Pinpoint the cell where the given text exists, returning its [x, y] midpoint coordinate. 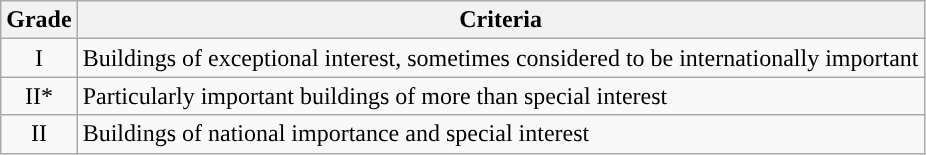
Particularly important buildings of more than special interest [500, 96]
I [39, 58]
Grade [39, 20]
II [39, 134]
Buildings of exceptional interest, sometimes considered to be internationally important [500, 58]
II* [39, 96]
Buildings of national importance and special interest [500, 134]
Criteria [500, 20]
